Extract the [X, Y] coordinate from the center of the cell holding the provided text.  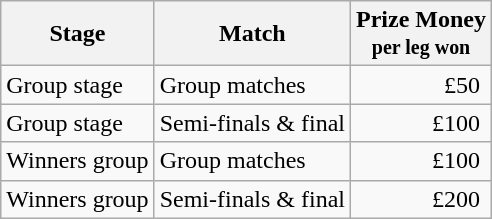
£50 [422, 85]
Prize Money per leg won [422, 34]
£200 [422, 199]
Stage [78, 34]
Match [252, 34]
